Locate the cell with the specified text and output its [X, Y] center coordinate. 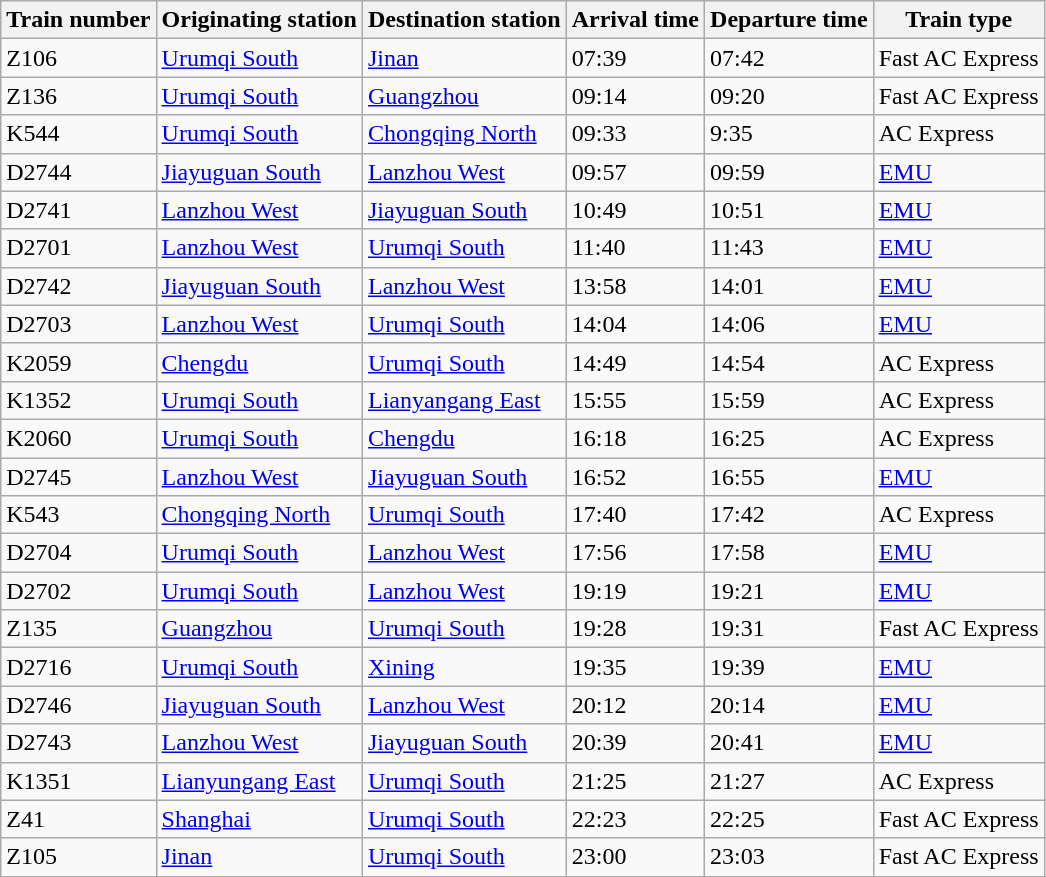
14:04 [635, 324]
20:39 [635, 743]
09:14 [635, 96]
16:25 [790, 438]
K2060 [78, 438]
09:20 [790, 96]
23:00 [635, 857]
Z135 [78, 629]
10:51 [790, 210]
D2742 [78, 286]
Destination station [464, 20]
16:55 [790, 477]
07:42 [790, 58]
K1351 [78, 781]
14:54 [790, 362]
Train number [78, 20]
19:21 [790, 591]
Xining [464, 667]
17:58 [790, 553]
19:39 [790, 667]
D2744 [78, 172]
Z41 [78, 819]
D2704 [78, 553]
21:25 [635, 781]
14:01 [790, 286]
D2745 [78, 477]
15:55 [635, 400]
09:57 [635, 172]
19:35 [635, 667]
D2701 [78, 248]
07:39 [635, 58]
K2059 [78, 362]
19:28 [635, 629]
Lianyungang East [259, 781]
D2743 [78, 743]
10:49 [635, 210]
D2741 [78, 210]
K543 [78, 515]
9:35 [790, 134]
Z136 [78, 96]
14:06 [790, 324]
19:19 [635, 591]
D2746 [78, 705]
15:59 [790, 400]
16:18 [635, 438]
13:58 [635, 286]
14:49 [635, 362]
D2703 [78, 324]
20:41 [790, 743]
11:40 [635, 248]
20:12 [635, 705]
09:59 [790, 172]
Shanghai [259, 819]
17:40 [635, 515]
D2716 [78, 667]
22:25 [790, 819]
K1352 [78, 400]
16:52 [635, 477]
11:43 [790, 248]
20:14 [790, 705]
23:03 [790, 857]
Train type [958, 20]
Originating station [259, 20]
Arrival time [635, 20]
21:27 [790, 781]
17:42 [790, 515]
K544 [78, 134]
D2702 [78, 591]
22:23 [635, 819]
19:31 [790, 629]
Z105 [78, 857]
09:33 [635, 134]
Lianyangang East [464, 400]
17:56 [635, 553]
Z106 [78, 58]
Departure time [790, 20]
